Pinpoint the cell where the given text exists, returning its [x, y] midpoint coordinate. 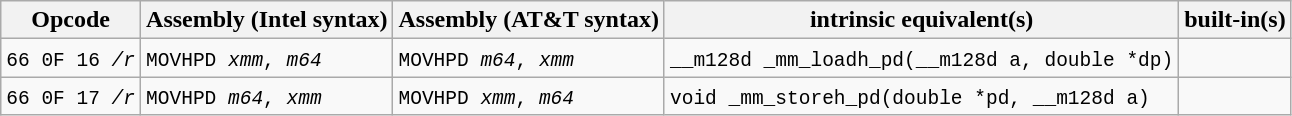
void _mm_storeh_pd(double *pd, __m128d a) [921, 96]
Assembly (Intel syntax) [267, 20]
intrinsic equivalent(s) [921, 20]
Assembly (AT&T syntax) [529, 20]
built-in(s) [1235, 20]
Opcode [71, 20]
66 0F 16 /r [71, 58]
__m128d _mm_loadh_pd(__m128d a, double *dp) [921, 58]
66 0F 17 /r [71, 96]
